Capture the cell that displays the provided text and extract its [X, Y] central coordinate. 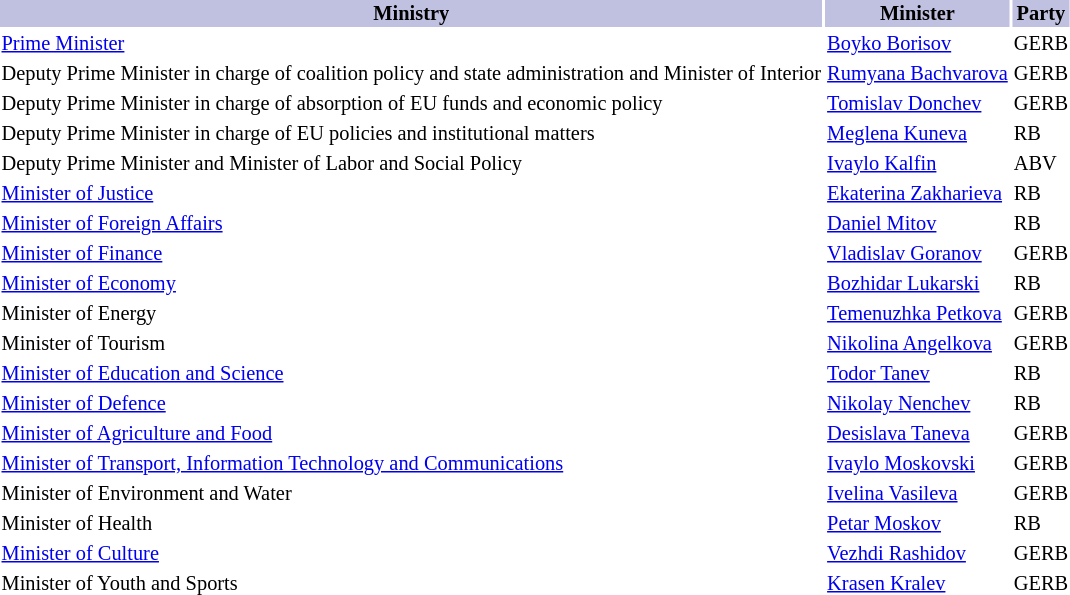
Deputy Prime Minister in charge of EU policies and institutional matters [412, 134]
Todor Tanev [918, 374]
Ekaterina Zakharieva [918, 194]
Party [1040, 14]
Petar Moskov [918, 524]
Minister of Defence [412, 404]
Deputy Prime Minister in charge of coalition policy and state administration and Minister of Interior [412, 74]
Tomislav Donchev [918, 104]
Boyko Borisov [918, 44]
Minister of Finance [412, 254]
Minister of Justice [412, 194]
Minister of Energy [412, 314]
Nikolina Angelkova [918, 344]
Daniel Mitov [918, 224]
Minister of Agriculture and Food [412, 434]
Minister of Transport, Information Technology and Communications [412, 464]
Desislava Taneva [918, 434]
Vezhdi Rashidov [918, 554]
Minister of Health [412, 524]
Minister of Foreign Affairs [412, 224]
Meglena Kuneva [918, 134]
Nikolay Nenchev [918, 404]
Ivelina Vasileva [918, 494]
Ivaylo Kalfin [918, 164]
Rumyana Bachvarova [918, 74]
ABV [1040, 164]
Minister of Environment and Water [412, 494]
Minister of Culture [412, 554]
Prime Minister [412, 44]
Vladislav Goranov [918, 254]
Bozhidar Lukarski [918, 284]
Deputy Prime Minister in charge of absorption of EU funds and economic policy [412, 104]
Deputy Prime Minister and Minister of Labor and Social Policy [412, 164]
Ministry [412, 14]
Minister of Economy [412, 284]
Minister of Education and Science [412, 374]
Minister of Tourism [412, 344]
Temenuzhka Petkova [918, 314]
Ivaylo Moskovski [918, 464]
Minister [918, 14]
